Detect which cell encompasses the target text, then output its (x, y) center coordinate. 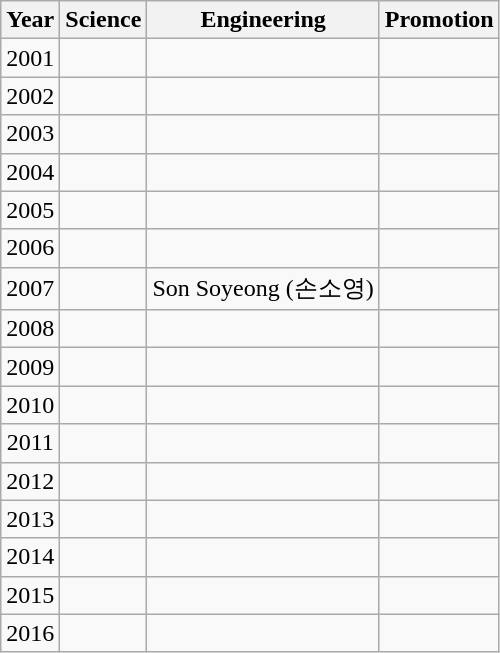
2009 (30, 367)
2003 (30, 134)
2001 (30, 58)
2002 (30, 96)
Year (30, 20)
2015 (30, 595)
2004 (30, 172)
Promotion (439, 20)
2007 (30, 288)
2006 (30, 248)
2014 (30, 557)
Engineering (263, 20)
Science (104, 20)
2012 (30, 481)
2016 (30, 633)
2010 (30, 405)
2013 (30, 519)
2005 (30, 210)
2011 (30, 443)
2008 (30, 329)
Son Soyeong (손소영) (263, 288)
